Pinpoint the cell where the given text exists, returning its [x, y] midpoint coordinate. 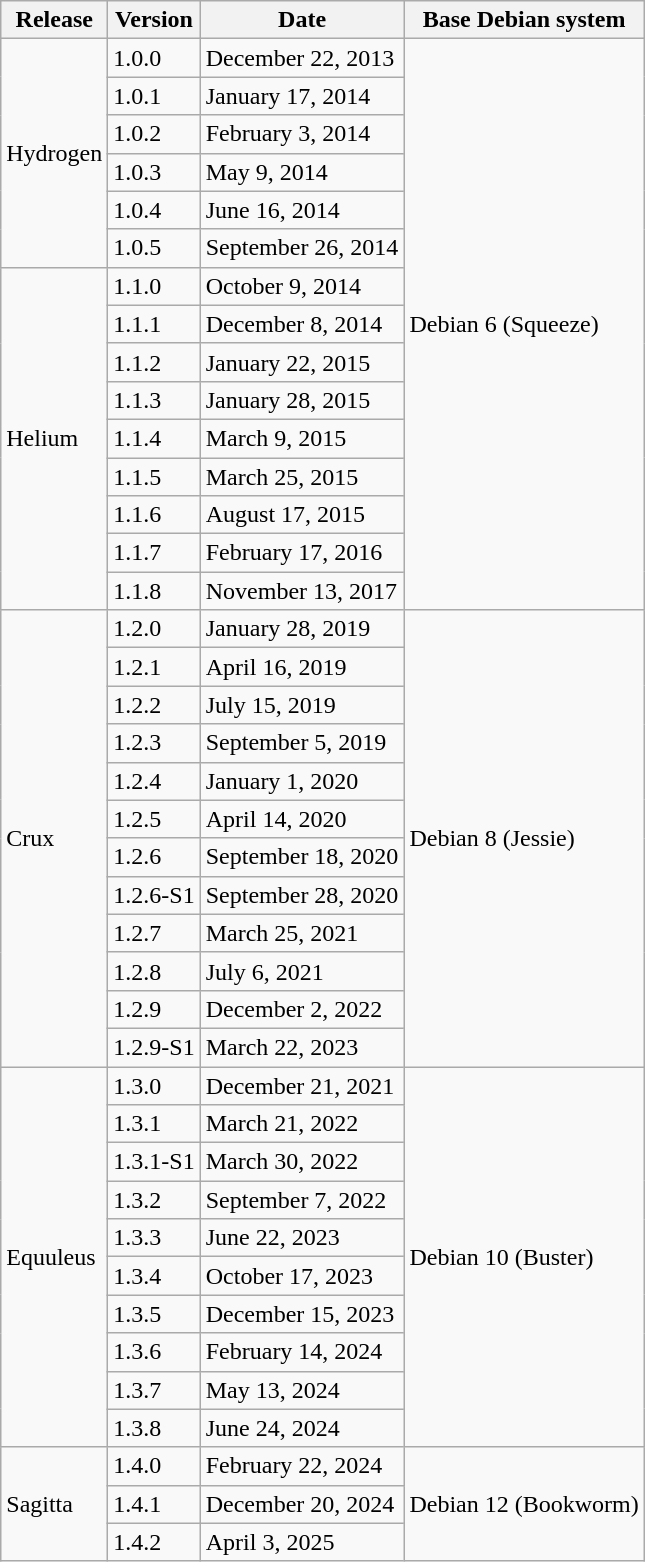
1.2.3 [154, 743]
1.1.3 [154, 400]
Equuleus [54, 1256]
September 28, 2020 [302, 895]
Date [302, 20]
Release [54, 20]
March 30, 2022 [302, 1162]
1.0.0 [154, 58]
Helium [54, 438]
1.2.1 [154, 667]
January 1, 2020 [302, 781]
December 2, 2022 [302, 1009]
1.4.0 [154, 1466]
1.2.2 [154, 705]
1.1.7 [154, 553]
Crux [54, 838]
1.0.5 [154, 248]
October 9, 2014 [302, 286]
Version [154, 20]
1.1.4 [154, 438]
1.0.4 [154, 210]
March 9, 2015 [302, 438]
December 22, 2013 [302, 58]
December 8, 2014 [302, 324]
January 28, 2015 [302, 400]
October 17, 2023 [302, 1276]
1.2.6-S1 [154, 895]
1.1.5 [154, 477]
Debian 6 (Squeeze) [524, 324]
March 22, 2023 [302, 1047]
1.3.7 [154, 1390]
1.3.1 [154, 1124]
1.3.1-S1 [154, 1162]
April 16, 2019 [302, 667]
May 13, 2024 [302, 1390]
Debian 12 (Bookworm) [524, 1504]
1.0.2 [154, 134]
1.2.5 [154, 819]
June 24, 2024 [302, 1428]
1.3.0 [154, 1085]
March 21, 2022 [302, 1124]
August 17, 2015 [302, 515]
June 16, 2014 [302, 210]
1.1.2 [154, 362]
July 15, 2019 [302, 705]
Base Debian system [524, 20]
1.4.1 [154, 1504]
1.1.8 [154, 591]
April 14, 2020 [302, 819]
December 20, 2024 [302, 1504]
1.3.8 [154, 1428]
September 7, 2022 [302, 1200]
1.2.7 [154, 933]
1.3.3 [154, 1238]
March 25, 2021 [302, 933]
February 14, 2024 [302, 1352]
February 22, 2024 [302, 1466]
1.2.9 [154, 1009]
1.3.5 [154, 1314]
Debian 8 (Jessie) [524, 838]
Debian 10 (Buster) [524, 1256]
1.0.1 [154, 96]
December 15, 2023 [302, 1314]
January 28, 2019 [302, 629]
1.3.2 [154, 1200]
1.1.0 [154, 286]
March 25, 2015 [302, 477]
1.1.1 [154, 324]
Hydrogen [54, 153]
April 3, 2025 [302, 1542]
1.3.6 [154, 1352]
1.2.0 [154, 629]
September 26, 2014 [302, 248]
1.1.6 [154, 515]
1.2.8 [154, 971]
1.2.6 [154, 857]
1.4.2 [154, 1542]
February 17, 2016 [302, 553]
1.3.4 [154, 1276]
May 9, 2014 [302, 172]
September 18, 2020 [302, 857]
January 17, 2014 [302, 96]
1.0.3 [154, 172]
1.2.9-S1 [154, 1047]
July 6, 2021 [302, 971]
November 13, 2017 [302, 591]
June 22, 2023 [302, 1238]
February 3, 2014 [302, 134]
September 5, 2019 [302, 743]
January 22, 2015 [302, 362]
Sagitta [54, 1504]
December 21, 2021 [302, 1085]
1.2.4 [154, 781]
